Determine the (x, y) coordinate at the center of the cell enclosing the given text.  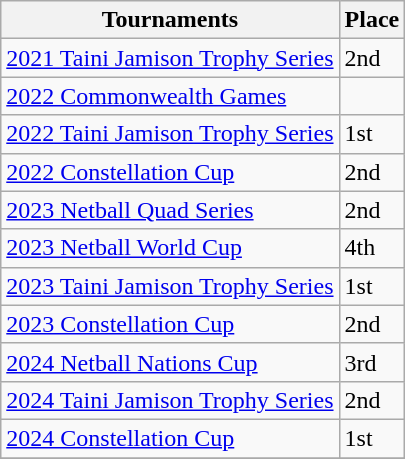
2022 Taini Jamison Trophy Series (170, 134)
2023 Constellation Cup (170, 324)
2021 Taini Jamison Trophy Series (170, 58)
2024 Constellation Cup (170, 438)
2022 Constellation Cup (170, 172)
4th (372, 248)
2023 Taini Jamison Trophy Series (170, 286)
2022 Commonwealth Games (170, 96)
2024 Taini Jamison Trophy Series (170, 400)
3rd (372, 362)
Tournaments (170, 20)
2023 Netball World Cup (170, 248)
2024 Netball Nations Cup (170, 362)
2023 Netball Quad Series (170, 210)
Place (372, 20)
